Determine the (X, Y) coordinate at the center of the cell enclosing the given text.  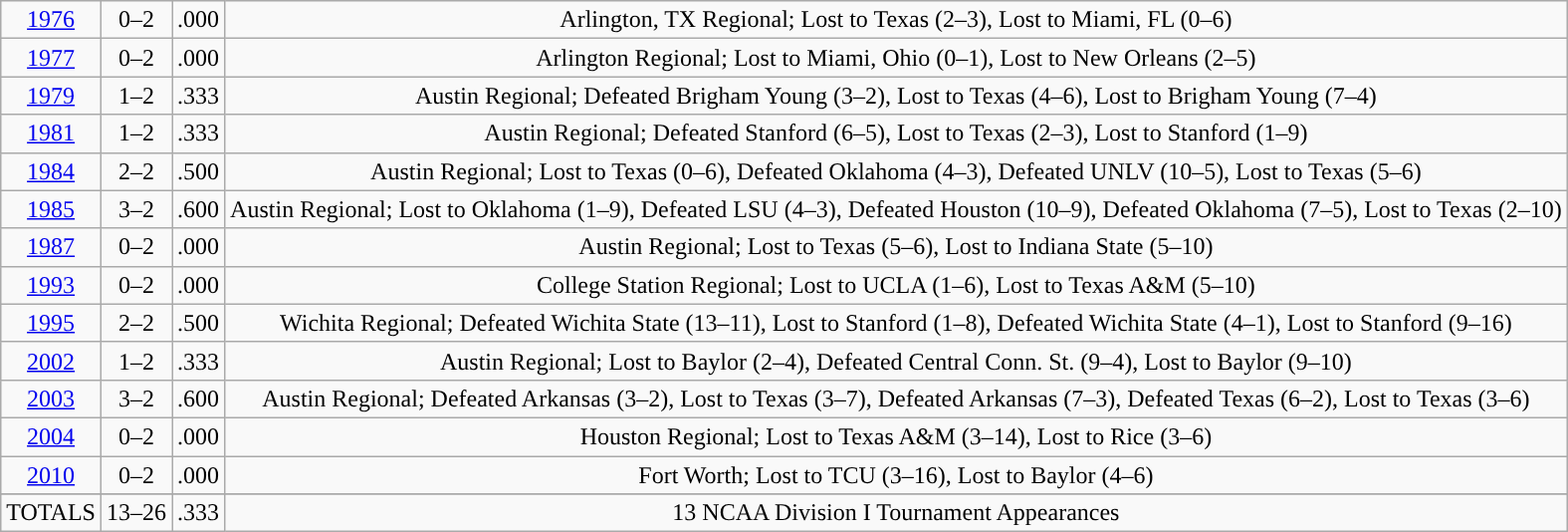
1993 (52, 285)
1987 (52, 247)
Arlington, TX Regional; Lost to Texas (2–3), Lost to Miami, FL (0–6) (896, 20)
1979 (52, 96)
13 NCAA Division I Tournament Appearances (896, 513)
Wichita Regional; Defeated Wichita State (13–11), Lost to Stanford (1–8), Defeated Wichita State (4–1), Lost to Stanford (9–16) (896, 323)
Austin Regional; Lost to Baylor (2–4), Defeated Central Conn. St. (9–4), Lost to Baylor (9–10) (896, 361)
2004 (52, 436)
2003 (52, 399)
1981 (52, 133)
1995 (52, 323)
Austin Regional; Lost to Texas (5–6), Lost to Indiana State (5–10) (896, 247)
Austin Regional; Defeated Arkansas (3–2), Lost to Texas (3–7), Defeated Arkansas (7–3), Defeated Texas (6–2), Lost to Texas (3–6) (896, 399)
2010 (52, 475)
Austin Regional; Lost to Texas (0–6), Defeated Oklahoma (4–3), Defeated UNLV (10–5), Lost to Texas (5–6) (896, 171)
Austin Regional; Defeated Stanford (6–5), Lost to Texas (2–3), Lost to Stanford (1–9) (896, 133)
Fort Worth; Lost to TCU (3–16), Lost to Baylor (4–6) (896, 475)
Houston Regional; Lost to Texas A&M (3–14), Lost to Rice (3–6) (896, 436)
1977 (52, 58)
Austin Regional; Lost to Oklahoma (1–9), Defeated LSU (4–3), Defeated Houston (10–9), Defeated Oklahoma (7–5), Lost to Texas (2–10) (896, 209)
13–26 (135, 513)
2002 (52, 361)
TOTALS (52, 513)
College Station Regional; Lost to UCLA (1–6), Lost to Texas A&M (5–10) (896, 285)
1985 (52, 209)
1976 (52, 20)
1984 (52, 171)
Austin Regional; Defeated Brigham Young (3–2), Lost to Texas (4–6), Lost to Brigham Young (7–4) (896, 96)
Arlington Regional; Lost to Miami, Ohio (0–1), Lost to New Orleans (2–5) (896, 58)
